Search for the cell housing the specified text and yield its (X, Y) center coordinate. 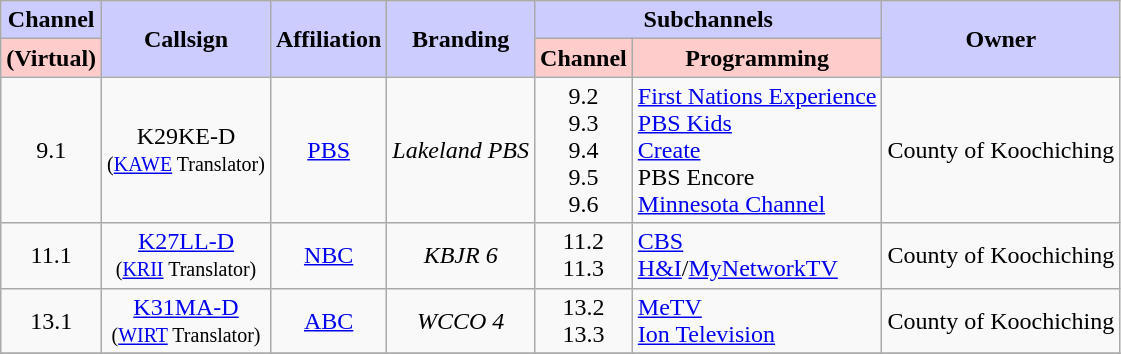
Affiliation (328, 39)
Owner (1001, 39)
NBC (328, 256)
CBSH&I/MyNetworkTV (757, 256)
MeTVIon Television (757, 320)
WCCO 4 (461, 320)
K31MA-D (WIRT Translator) (186, 320)
13.213.3 (584, 320)
First Nations ExperiencePBS KidsCreatePBS EncoreMinnesota Channel (757, 150)
9.1 (52, 150)
KBJR 6 (461, 256)
Programming (757, 58)
ABC (328, 320)
9.29.39.49.59.6 (584, 150)
K29KE-D(KAWE Translator) (186, 150)
Callsign (186, 39)
K27LL-D (KRII Translator) (186, 256)
13.1 (52, 320)
(Virtual) (52, 58)
Lakeland PBS (461, 150)
11.1 (52, 256)
Branding (461, 39)
11.211.3 (584, 256)
PBS (328, 150)
Subchannels (708, 20)
